Return (X, Y) of the center of cell containing provided text 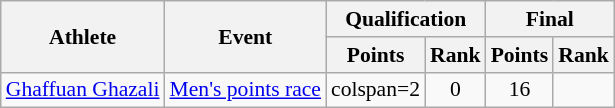
Men's points race (246, 90)
16 (520, 90)
Final (550, 19)
Qualification (406, 19)
Athlete (83, 36)
Event (246, 36)
Ghaffuan Ghazali (83, 90)
colspan=2 (376, 90)
0 (456, 90)
